Return (x, y) of the center of cell containing provided text 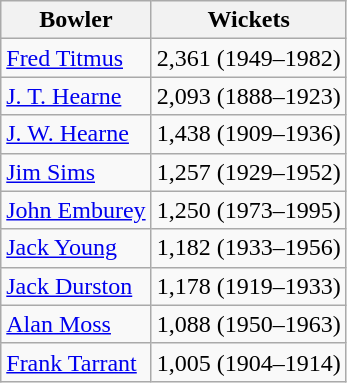
1,005 (1904–1914) (248, 362)
1,438 (1909–1936) (248, 134)
Wickets (248, 20)
1,257 (1929–1952) (248, 172)
John Emburey (76, 210)
Jim Sims (76, 172)
Jack Young (76, 248)
Bowler (76, 20)
J. W. Hearne (76, 134)
Jack Durston (76, 286)
Alan Moss (76, 324)
1,178 (1919–1933) (248, 286)
2,093 (1888–1923) (248, 96)
J. T. Hearne (76, 96)
2,361 (1949–1982) (248, 58)
1,182 (1933–1956) (248, 248)
Fred Titmus (76, 58)
1,250 (1973–1995) (248, 210)
1,088 (1950–1963) (248, 324)
Frank Tarrant (76, 362)
